Return (x, y) of the center of cell containing provided text 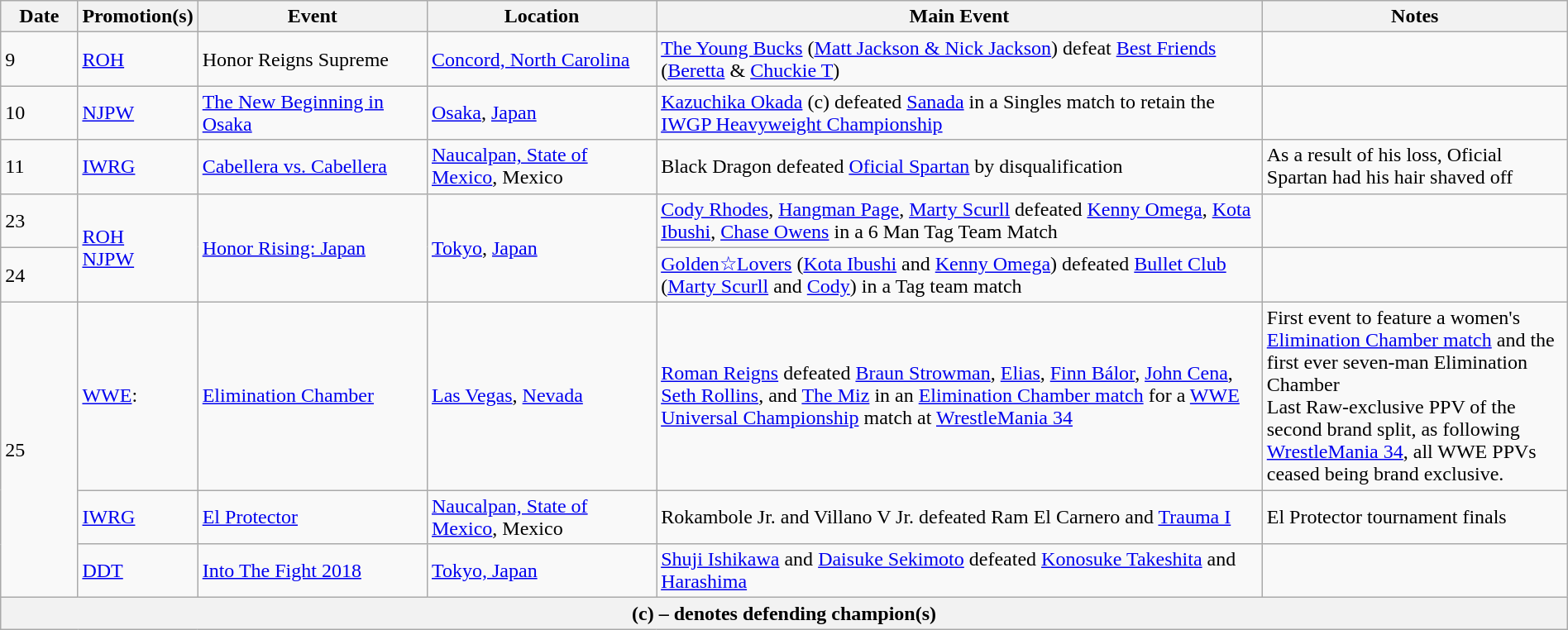
Osaka, Japan (541, 112)
WWE: (137, 397)
The New Beginning in Osaka (313, 112)
Date (40, 17)
NJPW (137, 112)
DDT (137, 570)
9 (40, 60)
Into The Fight 2018 (313, 570)
23 (40, 220)
Elimination Chamber (313, 397)
El Protector tournament finals (1414, 518)
24 (40, 274)
Kazuchika Okada (c) defeated Sanada in a Singles match to retain the IWGP Heavyweight Championship (959, 112)
The Young Bucks (Matt Jackson & Nick Jackson) defeat Best Friends (Beretta & Chuckie T) (959, 60)
Rokambole Jr. and Villano V Jr. defeated Ram El Carnero and Trauma I (959, 518)
Main Event (959, 17)
10 (40, 112)
11 (40, 167)
ROH NJPW (137, 248)
Location (541, 17)
Promotion(s) (137, 17)
Las Vegas, Nevada (541, 397)
ROH (137, 60)
Shuji Ishikawa and Daisuke Sekimoto defeated Konosuke Takeshita and Harashima (959, 570)
Honor Reigns Supreme (313, 60)
Notes (1414, 17)
As a result of his loss, Oficial Spartan had his hair shaved off (1414, 167)
Black Dragon defeated Oficial Spartan by disqualification (959, 167)
El Protector (313, 518)
Event (313, 17)
Concord, North Carolina (541, 60)
Honor Rising: Japan (313, 248)
Cabellera vs. Cabellera (313, 167)
25 (40, 450)
(c) – denotes defending champion(s) (784, 613)
Cody Rhodes, Hangman Page, Marty Scurll defeated Kenny Omega, Kota Ibushi, Chase Owens in a 6 Man Tag Team Match (959, 220)
Golden☆Lovers (Kota Ibushi and Kenny Omega) defeated Bullet Club (Marty Scurll and Cody) in a Tag team match (959, 274)
